Search for the cell housing the specified text and yield its (X, Y) center coordinate. 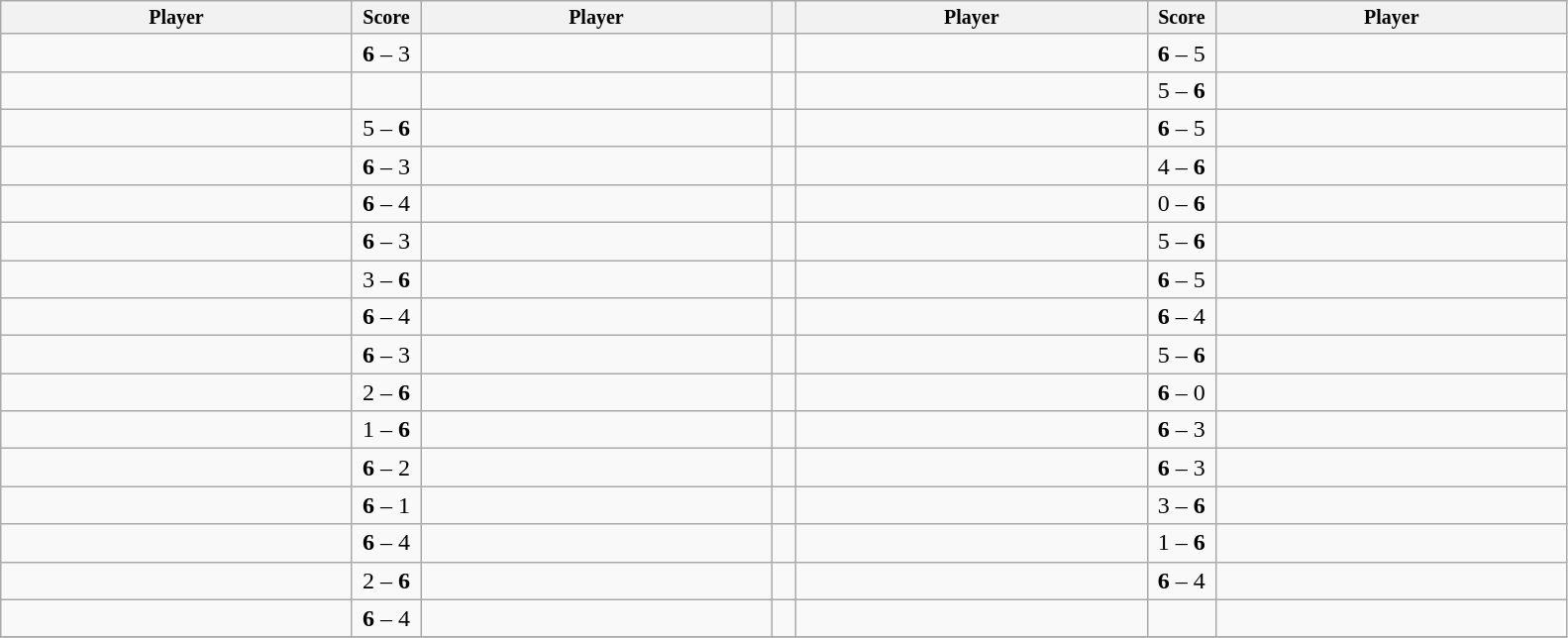
6 – 0 (1181, 392)
4 – 6 (1181, 165)
0 – 6 (1181, 203)
6 – 1 (386, 505)
6 – 2 (386, 468)
